Identify which cell holds the provided text, then report its (x, y) central coordinate. 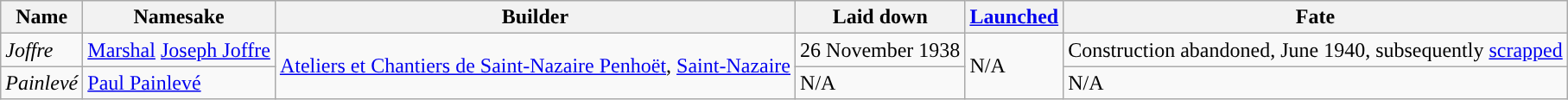
Painlevé (41, 83)
Ateliers et Chantiers de Saint-Nazaire Penhoët, Saint-Nazaire (535, 66)
Paul Painlevé (180, 83)
Namesake (180, 17)
Construction abandoned, June 1940, subsequently scrapped (1316, 50)
Fate (1316, 17)
Marshal Joseph Joffre (180, 50)
Joffre (41, 50)
Laid down (880, 17)
Builder (535, 17)
26 November 1938 (880, 50)
Launched (1014, 17)
Name (41, 17)
